Pinpoint the cell where the given text exists, returning its (x, y) midpoint coordinate. 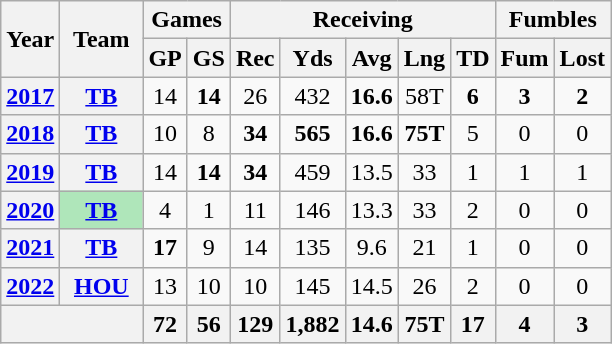
8 (208, 134)
9.6 (372, 248)
21 (424, 248)
GS (208, 58)
Team (102, 39)
2019 (30, 172)
Receiving (362, 20)
Rec (255, 58)
9 (208, 248)
13 (165, 286)
14.5 (372, 286)
2022 (30, 286)
13.3 (372, 210)
11 (255, 210)
135 (312, 248)
72 (165, 324)
2020 (30, 210)
GP (165, 58)
TD (473, 58)
129 (255, 324)
2017 (30, 96)
56 (208, 324)
Fumbles (552, 20)
14.6 (372, 324)
13.5 (372, 172)
Year (30, 39)
1,882 (312, 324)
Lost (582, 58)
Avg (372, 58)
146 (312, 210)
565 (312, 134)
5 (473, 134)
Fum (524, 58)
Lng (424, 58)
Yds (312, 58)
459 (312, 172)
2021 (30, 248)
2018 (30, 134)
145 (312, 286)
6 (473, 96)
58T (424, 96)
HOU (102, 286)
Games (186, 20)
432 (312, 96)
